Find where the given text appears and provide that cell's center as [x, y] coordinate. 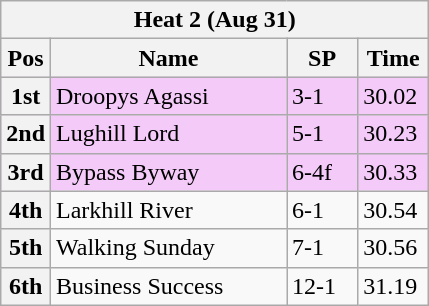
2nd [26, 134]
Business Success [169, 286]
6-4f [322, 172]
Larkhill River [169, 210]
SP [322, 58]
5th [26, 248]
6th [26, 286]
3-1 [322, 96]
30.23 [394, 134]
6-1 [322, 210]
30.56 [394, 248]
30.02 [394, 96]
31.19 [394, 286]
5-1 [322, 134]
Walking Sunday [169, 248]
Lughill Lord [169, 134]
12-1 [322, 286]
Droopys Agassi [169, 96]
Time [394, 58]
30.33 [394, 172]
30.54 [394, 210]
1st [26, 96]
Bypass Byway [169, 172]
Name [169, 58]
Heat 2 (Aug 31) [215, 20]
Pos [26, 58]
4th [26, 210]
7-1 [322, 248]
3rd [26, 172]
